Determine the [X, Y] coordinate at the center of the cell enclosing the given text.  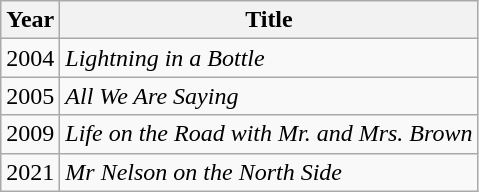
All We Are Saying [269, 96]
Mr Nelson on the North Side [269, 172]
Year [30, 20]
Lightning in a Bottle [269, 58]
2009 [30, 134]
2021 [30, 172]
Life on the Road with Mr. and Mrs. Brown [269, 134]
2005 [30, 96]
2004 [30, 58]
Title [269, 20]
